Identify which cell holds the provided text, then report its (X, Y) central coordinate. 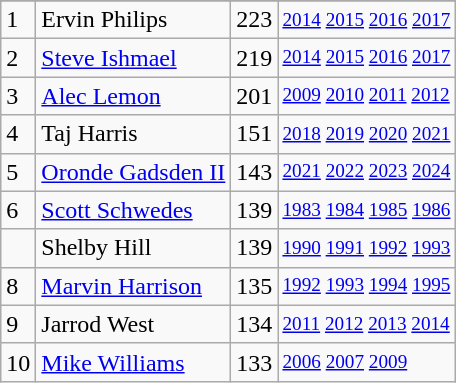
Ervin Philips (134, 20)
Alec Lemon (134, 96)
133 (254, 362)
2021 2022 2023 2024 (366, 172)
2006 2007 2009 (366, 362)
1990 1991 1992 1993 (366, 248)
219 (254, 58)
2018 2019 2020 2021 (366, 134)
6 (18, 210)
Mike Williams (134, 362)
Scott Schwedes (134, 210)
8 (18, 286)
151 (254, 134)
Steve Ishmael (134, 58)
1983 1984 1985 1986 (366, 210)
Marvin Harrison (134, 286)
Jarrod West (134, 324)
143 (254, 172)
10 (18, 362)
Shelby Hill (134, 248)
1 (18, 20)
9 (18, 324)
Oronde Gadsden II (134, 172)
5 (18, 172)
223 (254, 20)
2011 2012 2013 2014 (366, 324)
201 (254, 96)
1992 1993 1994 1995 (366, 286)
2009 2010 2011 2012 (366, 96)
Taj Harris (134, 134)
2 (18, 58)
3 (18, 96)
4 (18, 134)
134 (254, 324)
135 (254, 286)
